From the cell containing the given text, extract its center point as (x, y) coordinate. 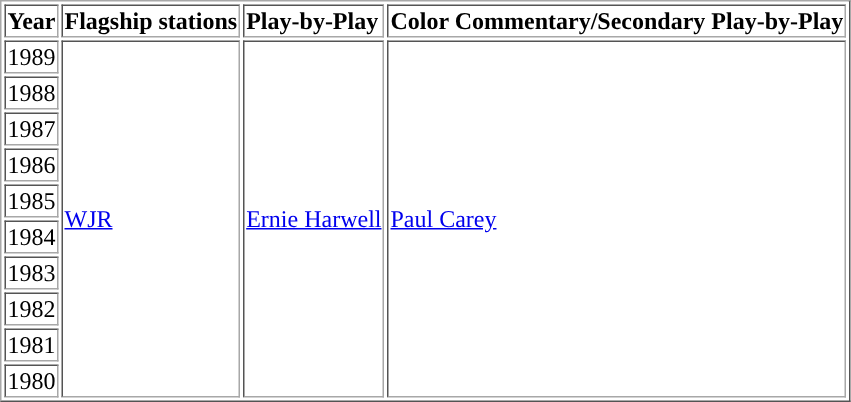
WJR (152, 218)
1986 (31, 164)
1984 (31, 236)
1983 (31, 272)
Flagship stations (152, 20)
Ernie Harwell (314, 218)
1988 (31, 92)
1987 (31, 128)
Play-by-Play (314, 20)
Color Commentary/Secondary Play-by-Play (616, 20)
1985 (31, 200)
1980 (31, 380)
Year (31, 20)
1982 (31, 308)
1989 (31, 56)
Paul Carey (616, 218)
1981 (31, 344)
